Provide the [x, y] coordinate of the cell's center where the given text is located.  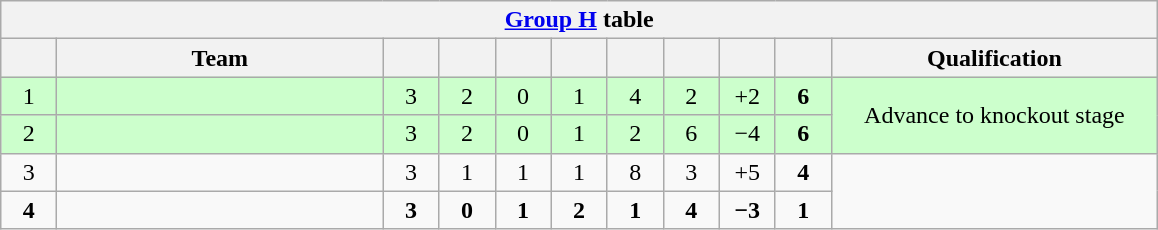
−4 [747, 134]
+5 [747, 172]
8 [635, 172]
+2 [747, 96]
−3 [747, 210]
Advance to knockout stage [994, 115]
Qualification [994, 58]
Group H table [580, 20]
Team [220, 58]
